Identify which cell holds the provided text, then report its (X, Y) central coordinate. 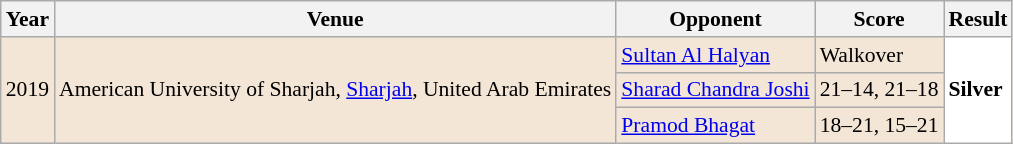
Pramod Bhagat (715, 126)
Sultan Al Halyan (715, 55)
Walkover (880, 55)
Result (978, 19)
Silver (978, 90)
Opponent (715, 19)
Venue (335, 19)
Sharad Chandra Joshi (715, 90)
Score (880, 19)
Year (28, 19)
American University of Sharjah, Sharjah, United Arab Emirates (335, 90)
2019 (28, 90)
18–21, 15–21 (880, 126)
21–14, 21–18 (880, 90)
